From the cell containing the given text, extract its center point as [x, y] coordinate. 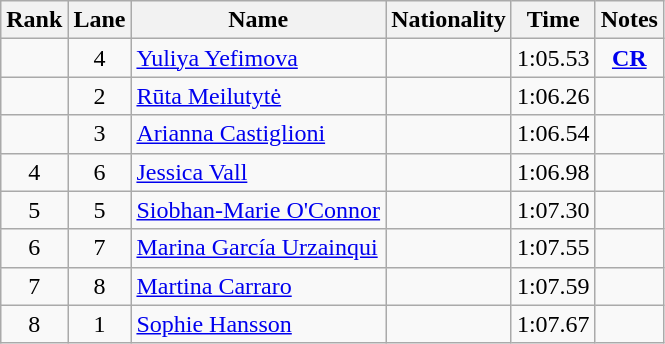
Rūta Meilutytė [258, 96]
1:06.54 [553, 134]
Time [553, 20]
1:07.67 [553, 324]
Jessica Vall [258, 172]
1:06.98 [553, 172]
2 [100, 96]
Siobhan-Marie O'Connor [258, 210]
Rank [34, 20]
Lane [100, 20]
Marina García Urzainqui [258, 248]
Arianna Castiglioni [258, 134]
1:05.53 [553, 58]
3 [100, 134]
Martina Carraro [258, 286]
1:06.26 [553, 96]
CR [629, 58]
1:07.30 [553, 210]
Sophie Hansson [258, 324]
Nationality [449, 20]
1:07.55 [553, 248]
Notes [629, 20]
1:07.59 [553, 286]
Name [258, 20]
1 [100, 324]
Yuliya Yefimova [258, 58]
